Output the [x, y] coordinate of the center of the cell containing the given text.  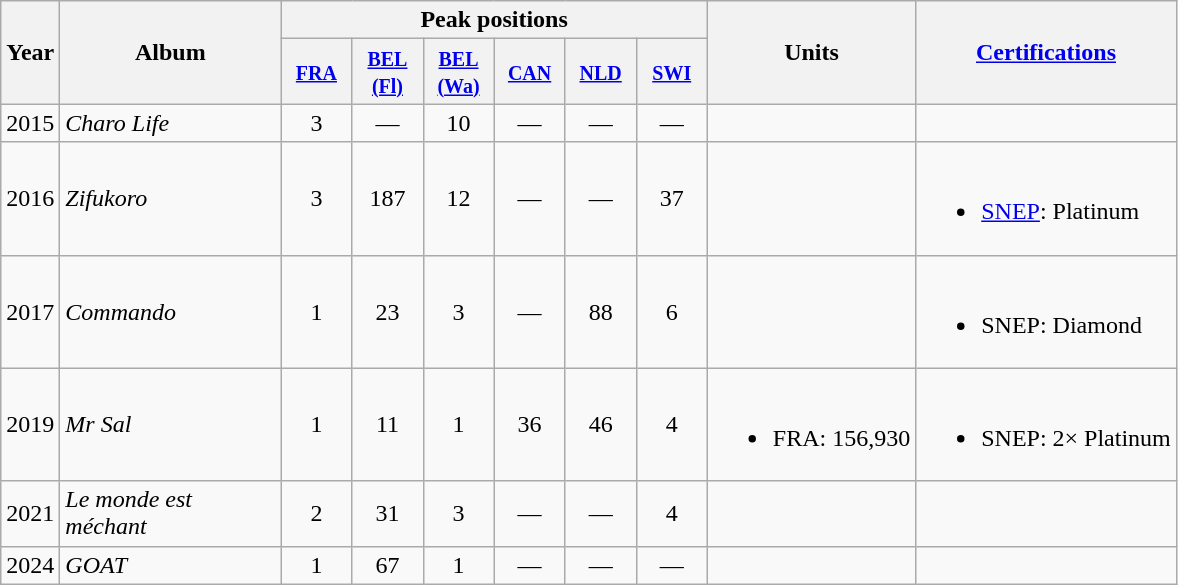
Le monde est méchant [170, 514]
2015 [30, 123]
SNEP: 2× Platinum [1046, 424]
88 [600, 312]
FRA [316, 72]
SNEP: Platinum [1046, 198]
Charo Life [170, 123]
BEL(Wa) [458, 72]
Zifukoro [170, 198]
36 [530, 424]
2016 [30, 198]
Peak positions [494, 20]
2019 [30, 424]
2 [316, 514]
46 [600, 424]
SWI [672, 72]
Year [30, 52]
GOAT [170, 565]
23 [388, 312]
10 [458, 123]
11 [388, 424]
Album [170, 52]
Certifications [1046, 52]
2021 [30, 514]
6 [672, 312]
2017 [30, 312]
SNEP: Diamond [1046, 312]
BEL(Fl) [388, 72]
Units [811, 52]
67 [388, 565]
2024 [30, 565]
31 [388, 514]
Mr Sal [170, 424]
NLD [600, 72]
37 [672, 198]
Commando [170, 312]
187 [388, 198]
12 [458, 198]
FRA: 156,930 [811, 424]
CAN [530, 72]
